Detect which cell encompasses the target text, then output its [X, Y] center coordinate. 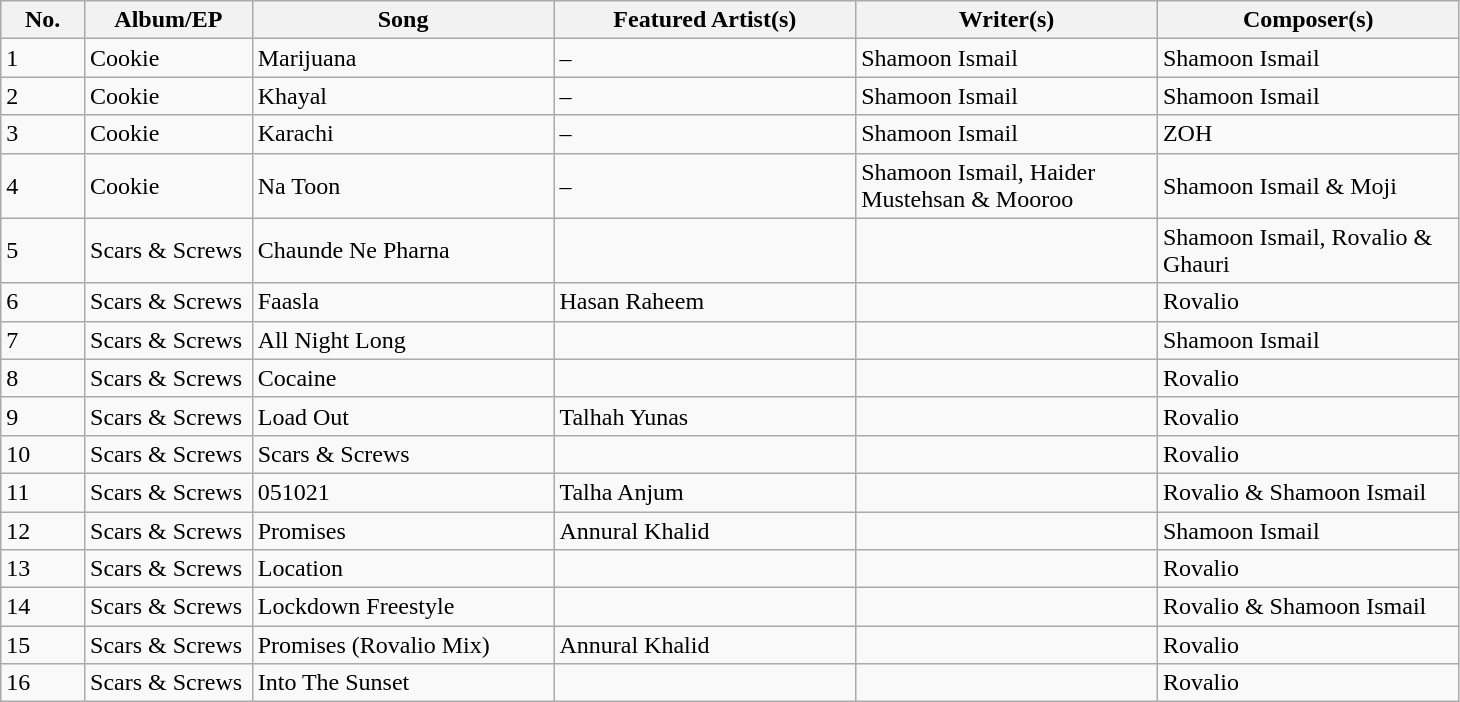
4 [43, 186]
Cocaine [403, 378]
Composer(s) [1308, 20]
Into The Sunset [403, 683]
Talha Anjum [705, 492]
3 [43, 134]
Featured Artist(s) [705, 20]
No. [43, 20]
16 [43, 683]
14 [43, 607]
6 [43, 302]
Album/EP [169, 20]
13 [43, 569]
8 [43, 378]
10 [43, 454]
051021 [403, 492]
Marijuana [403, 58]
Lockdown Freestyle [403, 607]
12 [43, 531]
Faasla [403, 302]
Talhah Yunas [705, 416]
Location [403, 569]
Shamoon Ismail, Haider Mustehsan & Mooroo [1007, 186]
Writer(s) [1007, 20]
Shamoon Ismail & Moji [1308, 186]
Chaunde Ne Pharna [403, 250]
Khayal [403, 96]
Promises (Rovalio Mix) [403, 645]
Na Toon [403, 186]
ZOH [1308, 134]
Load Out [403, 416]
5 [43, 250]
9 [43, 416]
Promises [403, 531]
Song [403, 20]
Hasan Raheem [705, 302]
2 [43, 96]
Shamoon Ismail, Rovalio & Ghauri [1308, 250]
All Night Long [403, 340]
1 [43, 58]
15 [43, 645]
Karachi [403, 134]
11 [43, 492]
7 [43, 340]
